Find where the given text appears and provide that cell's center as [x, y] coordinate. 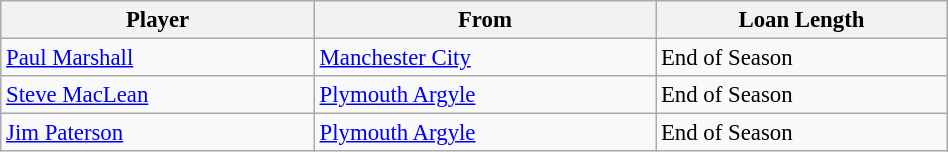
From [484, 20]
Steve MacLean [158, 95]
Loan Length [802, 20]
Jim Paterson [158, 133]
Manchester City [484, 58]
Paul Marshall [158, 58]
Player [158, 20]
